Find where the given text appears and provide that cell's center as (x, y) coordinate. 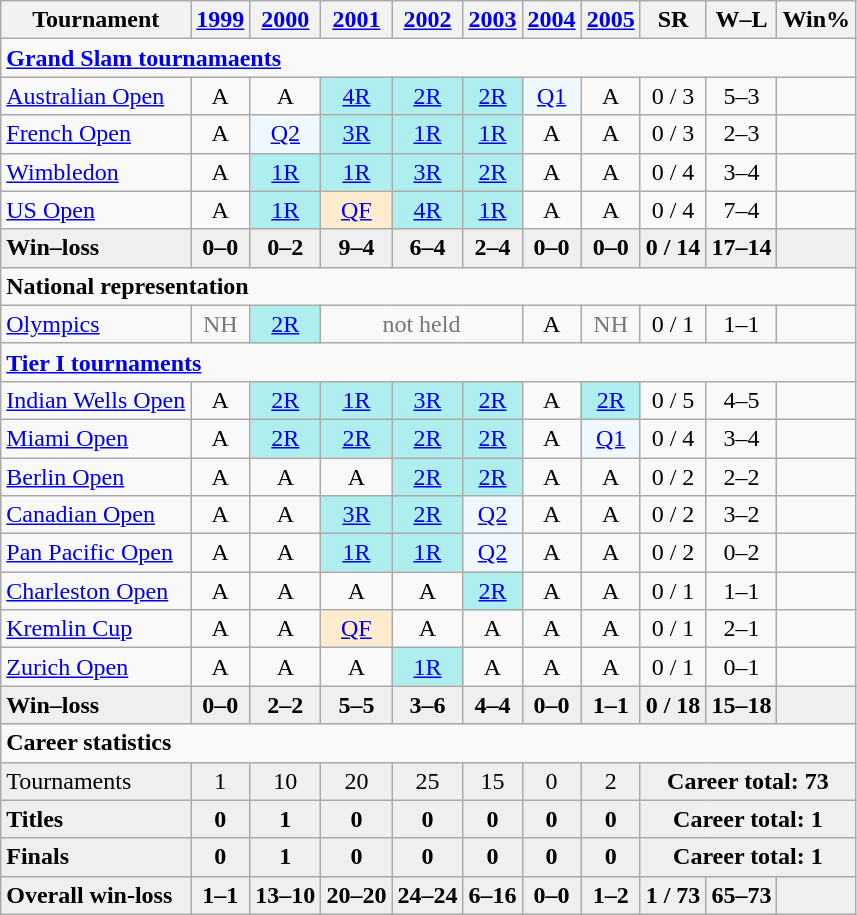
2 (610, 781)
2002 (428, 20)
Tournament (96, 20)
1–2 (610, 895)
0 / 14 (673, 248)
2–4 (492, 248)
0 / 5 (673, 400)
24–24 (428, 895)
Charleston Open (96, 591)
French Open (96, 134)
US Open (96, 210)
Indian Wells Open (96, 400)
2004 (552, 20)
4–5 (742, 400)
2–1 (742, 629)
65–73 (742, 895)
not held (422, 324)
Zurich Open (96, 667)
20–20 (356, 895)
Win% (816, 20)
Berlin Open (96, 477)
0 / 18 (673, 705)
Tournaments (96, 781)
Kremlin Cup (96, 629)
4–4 (492, 705)
Titles (96, 819)
Australian Open (96, 96)
5–5 (356, 705)
Grand Slam tournamaents (428, 58)
1999 (220, 20)
17–14 (742, 248)
6–4 (428, 248)
Pan Pacific Open (96, 553)
5–3 (742, 96)
20 (356, 781)
25 (428, 781)
13–10 (286, 895)
2005 (610, 20)
6–16 (492, 895)
Canadian Open (96, 515)
Career total: 73 (748, 781)
9–4 (356, 248)
Wimbledon (96, 172)
Miami Open (96, 438)
7–4 (742, 210)
Olympics (96, 324)
Finals (96, 857)
SR (673, 20)
2000 (286, 20)
Career statistics (428, 743)
2003 (492, 20)
Tier I tournaments (428, 362)
3–2 (742, 515)
National representation (428, 286)
10 (286, 781)
3–6 (428, 705)
W–L (742, 20)
15 (492, 781)
0–1 (742, 667)
2001 (356, 20)
2–3 (742, 134)
15–18 (742, 705)
Overall win-loss (96, 895)
1 / 73 (673, 895)
